Locate the cell with the specified text and output its (x, y) center coordinate. 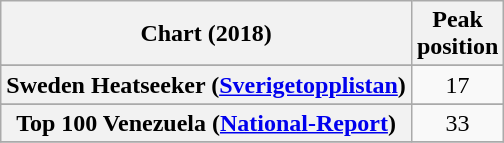
Chart (2018) (206, 34)
17 (457, 85)
Sweden Heatseeker (Sverigetopplistan) (206, 85)
Top 100 Venezuela (National-Report) (206, 123)
33 (457, 123)
Peakposition (457, 34)
